Pinpoint the cell where the given text exists, returning its [X, Y] midpoint coordinate. 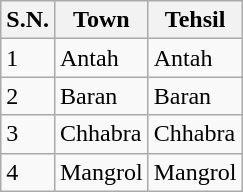
4 [28, 172]
1 [28, 58]
Tehsil [195, 20]
S.N. [28, 20]
2 [28, 96]
3 [28, 134]
Town [101, 20]
